Identify which cell holds the provided text, then report its (X, Y) central coordinate. 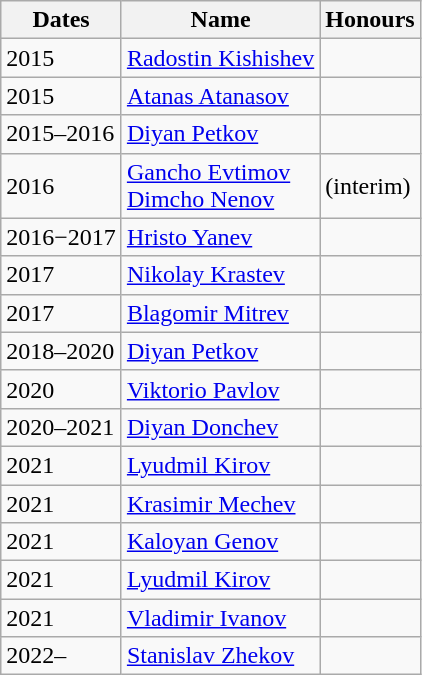
Atanas Atanasov (220, 96)
2018–2020 (62, 351)
2016−2017 (62, 237)
Gancho Evtimov Dimcho Nenov (220, 186)
Viktorio Pavlov (220, 389)
2016 (62, 186)
Diyan Donchev (220, 427)
2020–2021 (62, 427)
2022– (62, 656)
Krasimir Mechev (220, 503)
Kaloyan Genov (220, 542)
Radostin Kishishev (220, 58)
Honours (370, 20)
Name (220, 20)
Vladimir Ivanov (220, 618)
Stanislav Zhekov (220, 656)
2020 (62, 389)
Dates (62, 20)
Blagomir Mitrev (220, 313)
Nikolay Krastev (220, 275)
Hristo Yanev (220, 237)
(interim) (370, 186)
2015–2016 (62, 134)
